Determine the [x, y] coordinate at the center of the cell enclosing the given text.  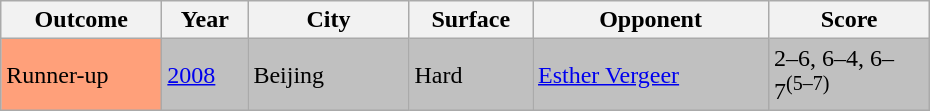
Surface [471, 20]
Score [850, 20]
Hard [471, 75]
City [328, 20]
Runner-up [82, 75]
Beijing [328, 75]
Year [205, 20]
Opponent [650, 20]
Outcome [82, 20]
Esther Vergeer [650, 75]
2008 [205, 75]
2–6, 6–4, 6–7(5–7) [850, 75]
